Locate the cell with the specified text and output its [x, y] center coordinate. 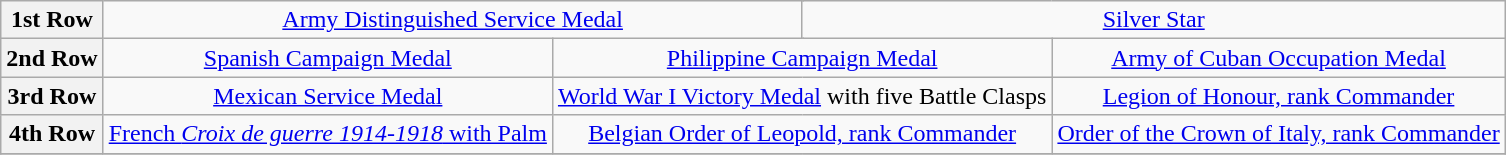
Order of the Crown of Italy, rank Commander [1278, 134]
Army Distinguished Service Medal [452, 20]
Belgian Order of Leopold, rank Commander [802, 134]
4th Row [52, 134]
3rd Row [52, 96]
1st Row [52, 20]
World War I Victory Medal with five Battle Clasps [802, 96]
Silver Star [1154, 20]
Mexican Service Medal [328, 96]
Philippine Campaign Medal [802, 58]
Legion of Honour, rank Commander [1278, 96]
2nd Row [52, 58]
Army of Cuban Occupation Medal [1278, 58]
French Croix de guerre 1914-1918 with Palm [328, 134]
Spanish Campaign Medal [328, 58]
